For the text-containing cell, return its midpoint in (x, y) coordinate format. 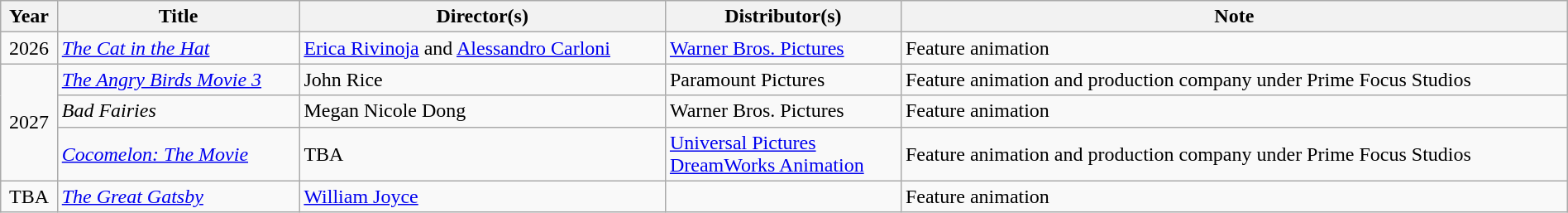
Distributor(s) (782, 17)
Universal PicturesDreamWorks Animation (782, 154)
William Joyce (483, 196)
Title (179, 17)
Year (29, 17)
Megan Nicole Dong (483, 111)
Bad Fairies (179, 111)
Erica Rivinoja and Alessandro Carloni (483, 48)
The Great Gatsby (179, 196)
Note (1234, 17)
John Rice (483, 80)
2026 (29, 48)
Director(s) (483, 17)
The Angry Birds Movie 3 (179, 80)
Paramount Pictures (782, 80)
Cocomelon: The Movie (179, 154)
The Cat in the Hat (179, 48)
2027 (29, 123)
